Return [x, y] of the center of cell containing provided text 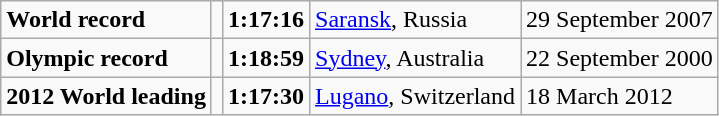
29 September 2007 [620, 20]
1:18:59 [266, 58]
1:17:30 [266, 96]
Lugano, Switzerland [416, 96]
22 September 2000 [620, 58]
18 March 2012 [620, 96]
Olympic record [106, 58]
2012 World leading [106, 96]
Sydney, Australia [416, 58]
1:17:16 [266, 20]
Saransk, Russia [416, 20]
World record [106, 20]
